Scan for the cell matching the given text and deliver its [x, y] coordinate at center. 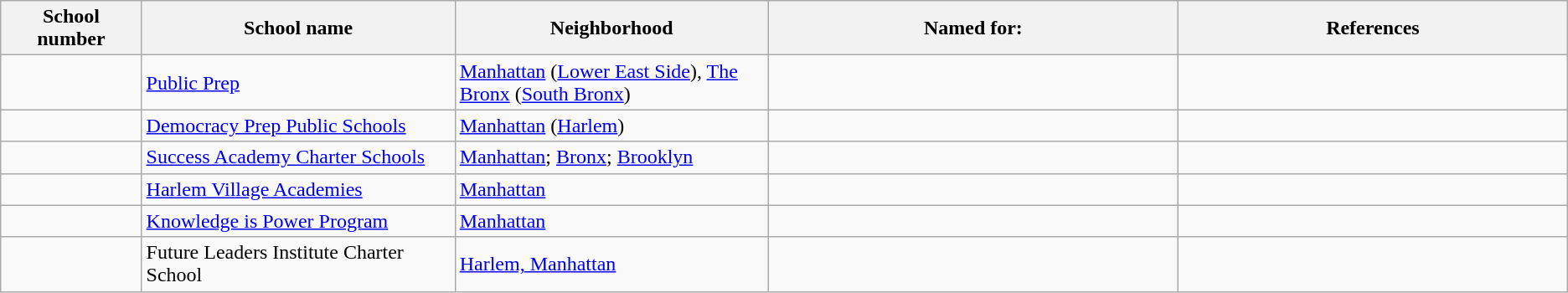
Future Leaders Institute Charter School [298, 265]
Schoolnumber [71, 28]
Named for: [973, 28]
Manhattan (Harlem) [611, 126]
Knowledge is Power Program [298, 221]
School name [298, 28]
Manhattan; Bronx; Brooklyn [611, 157]
Harlem, Manhattan [611, 265]
Democracy Prep Public Schools [298, 126]
Harlem Village Academies [298, 189]
References [1374, 28]
Success Academy Charter Schools [298, 157]
Neighborhood [611, 28]
Manhattan (Lower East Side), The Bronx (South Bronx) [611, 82]
Public Prep [298, 82]
